Find where the given text appears and provide that cell's center as [X, Y] coordinate. 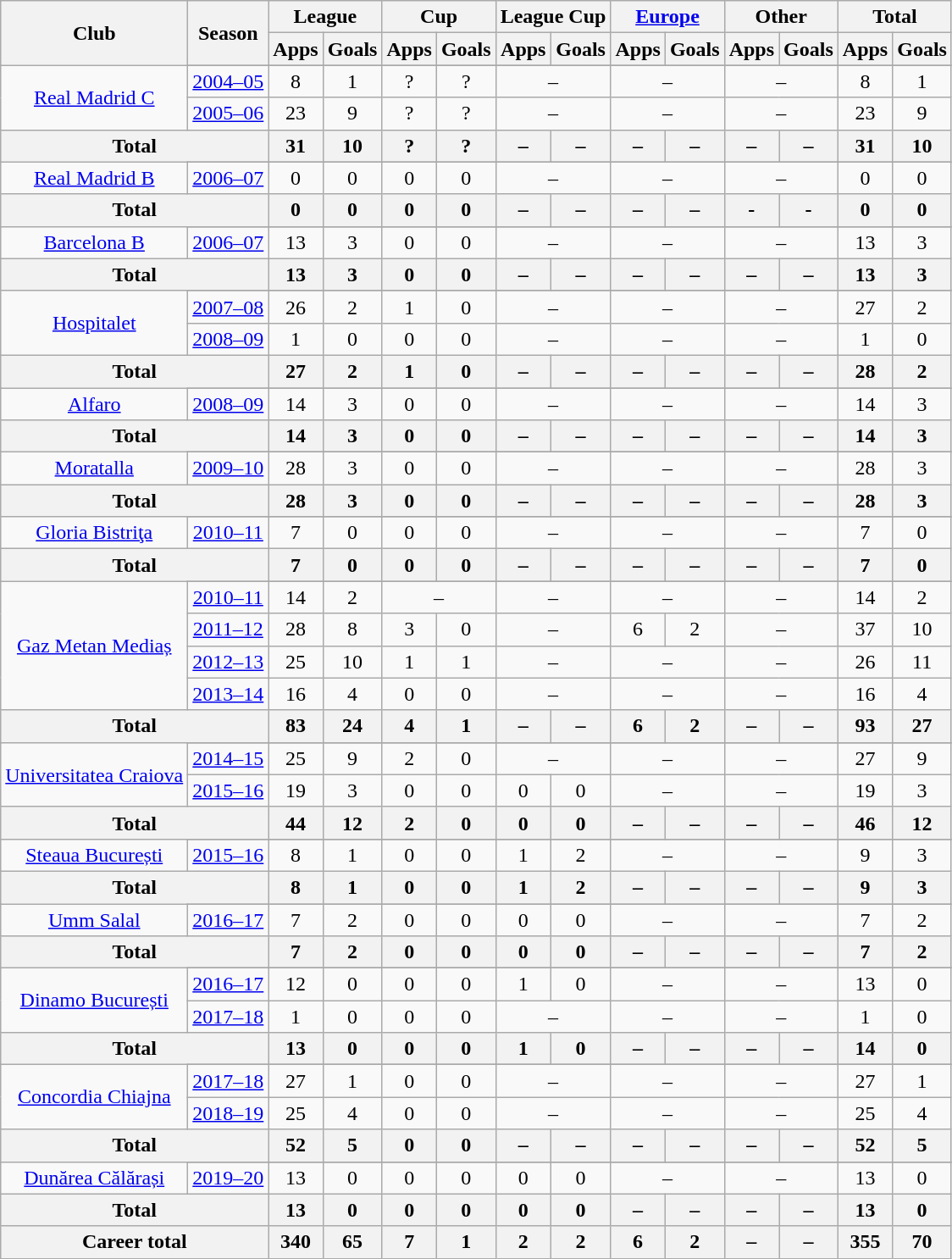
44 [296, 823]
Real Madrid B [95, 178]
46 [865, 823]
340 [296, 1242]
355 [865, 1242]
2014–15 [229, 758]
Europe [667, 17]
Dinamo București [95, 1001]
Gloria Bistriţa [95, 533]
2007–08 [229, 307]
Gaz Metan Mediaș [95, 646]
2012–13 [229, 662]
Real Madrid C [95, 97]
83 [296, 726]
2009–10 [229, 469]
Universitatea Craiova [95, 774]
Moratalla [95, 469]
Umm Salal [95, 919]
65 [352, 1242]
Other [781, 17]
Club [95, 33]
2013–14 [229, 694]
2019–20 [229, 1178]
2011–12 [229, 629]
Season [229, 33]
2005–06 [229, 114]
37 [865, 629]
2018–19 [229, 1113]
Steaua București [95, 855]
2004–05 [229, 81]
League Cup [553, 17]
Barcelona B [95, 242]
93 [865, 726]
Cup [439, 17]
Alfaro [95, 404]
70 [922, 1242]
League [325, 17]
Hospitalet [95, 323]
11 [922, 662]
Concordia Chiajna [95, 1097]
Career total [135, 1242]
24 [352, 726]
Dunărea Călărași [95, 1178]
